Output the (x, y) coordinate of the center of the cell containing the given text.  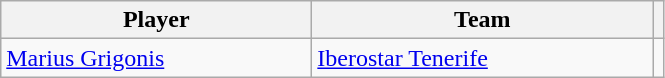
Team (482, 20)
Player (156, 20)
Iberostar Tenerife (482, 58)
Marius Grigonis (156, 58)
